For the text-containing cell, return its midpoint in [x, y] coordinate format. 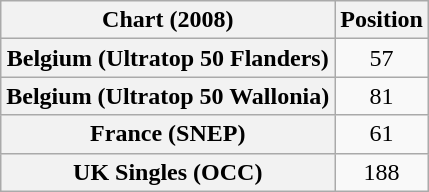
Position [382, 20]
Belgium (Ultratop 50 Flanders) [168, 58]
France (SNEP) [168, 134]
81 [382, 96]
188 [382, 172]
61 [382, 134]
UK Singles (OCC) [168, 172]
57 [382, 58]
Belgium (Ultratop 50 Wallonia) [168, 96]
Chart (2008) [168, 20]
